Locate the cell with the specified text and output its (x, y) center coordinate. 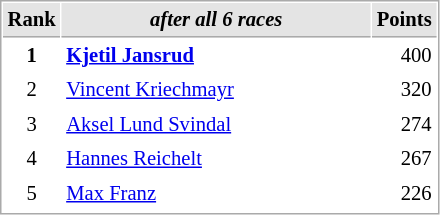
4 (32, 158)
after all 6 races (216, 20)
Rank (32, 20)
Hannes Reichelt (216, 158)
Kjetil Jansrud (216, 56)
1 (32, 56)
267 (404, 158)
Points (404, 20)
274 (404, 124)
2 (32, 90)
400 (404, 56)
320 (404, 90)
226 (404, 194)
Vincent Kriechmayr (216, 90)
Aksel Lund Svindal (216, 124)
3 (32, 124)
Max Franz (216, 194)
5 (32, 194)
